Capture the cell that displays the provided text and extract its [x, y] central coordinate. 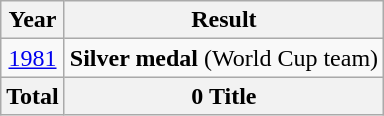
Silver medal (World Cup team) [224, 58]
1981 [33, 58]
Total [33, 96]
Result [224, 20]
0 Title [224, 96]
Year [33, 20]
